Locate the cell with the specified text and output its [x, y] center coordinate. 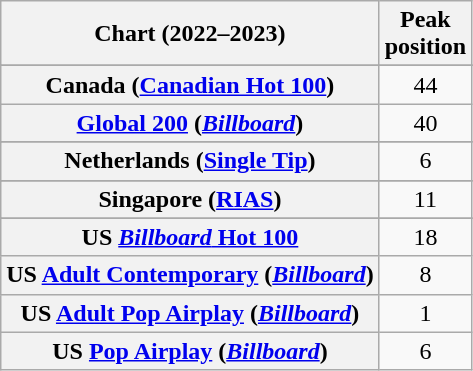
40 [425, 123]
Singapore (RIAS) [190, 199]
Peakposition [425, 34]
Global 200 (Billboard) [190, 123]
Canada (Canadian Hot 100) [190, 85]
8 [425, 275]
US Adult Pop Airplay (Billboard) [190, 313]
US Billboard Hot 100 [190, 237]
US Pop Airplay (Billboard) [190, 351]
US Adult Contemporary (Billboard) [190, 275]
Netherlands (Single Tip) [190, 161]
1 [425, 313]
11 [425, 199]
44 [425, 85]
18 [425, 237]
Chart (2022–2023) [190, 34]
